Detect which cell encompasses the target text, then output its (x, y) center coordinate. 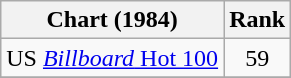
US Billboard Hot 100 (112, 58)
Chart (1984) (112, 20)
Rank (258, 20)
59 (258, 58)
